For the text-containing cell, return its midpoint in (X, Y) coordinate format. 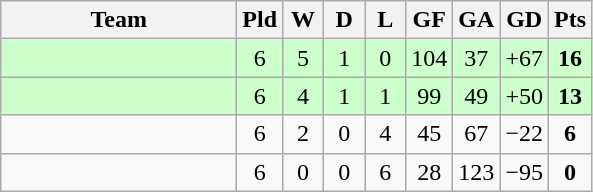
5 (304, 58)
L (386, 20)
W (304, 20)
49 (476, 96)
Pld (260, 20)
+50 (524, 96)
Pts (570, 20)
99 (430, 96)
13 (570, 96)
GA (476, 20)
123 (476, 172)
28 (430, 172)
−95 (524, 172)
Team (119, 20)
GD (524, 20)
67 (476, 134)
104 (430, 58)
16 (570, 58)
37 (476, 58)
GF (430, 20)
−22 (524, 134)
2 (304, 134)
+67 (524, 58)
45 (430, 134)
D (344, 20)
